Detect which cell encompasses the target text, then output its (x, y) center coordinate. 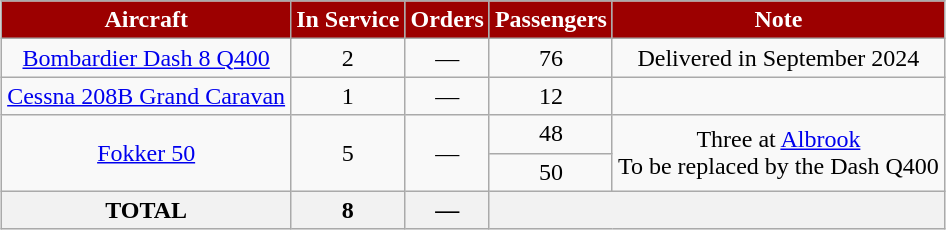
8 (348, 210)
2 (348, 58)
In Service (348, 20)
12 (550, 96)
76 (550, 58)
Orders (447, 20)
Cessna 208B Grand Caravan (146, 96)
5 (348, 153)
Delivered in September 2024 (778, 58)
Three at AlbrookTo be replaced by the Dash Q400 (778, 153)
1 (348, 96)
Passengers (550, 20)
Note (778, 20)
50 (550, 172)
Fokker 50 (146, 153)
TOTAL (146, 210)
Bombardier Dash 8 Q400 (146, 58)
Aircraft (146, 20)
48 (550, 134)
